Search for the cell housing the specified text and yield its (X, Y) center coordinate. 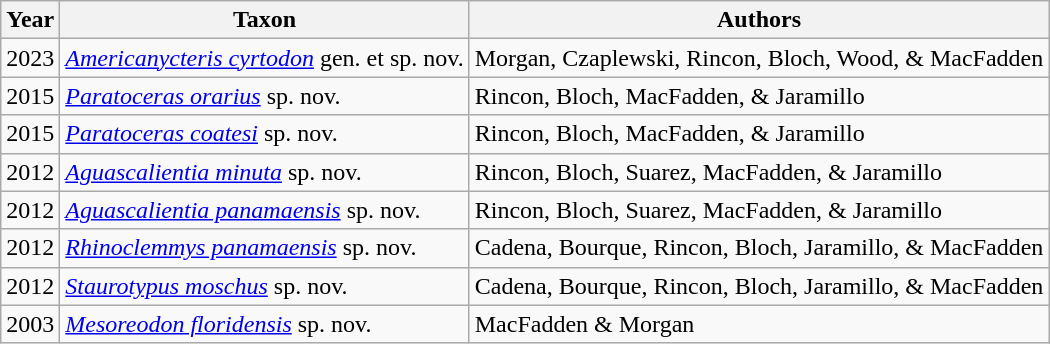
2023 (30, 58)
2003 (30, 324)
Staurotypus moschus sp. nov. (264, 286)
Authors (759, 20)
Rhinoclemmys panamaensis sp. nov. (264, 248)
Mesoreodon floridensis sp. nov. (264, 324)
Taxon (264, 20)
Paratoceras orarius sp. nov. (264, 96)
Morgan, Czaplewski, Rincon, Bloch, Wood, & MacFadden (759, 58)
Year (30, 20)
Paratoceras coatesi sp. nov. (264, 134)
Aguascalientia minuta sp. nov. (264, 172)
Aguascalientia panamaensis sp. nov. (264, 210)
Americanycteris cyrtodon gen. et sp. nov. (264, 58)
MacFadden & Morgan (759, 324)
